Find where the given text appears and provide that cell's center as [x, y] coordinate. 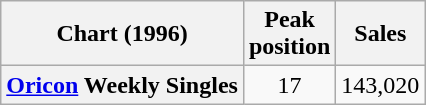
Peakposition [289, 34]
Sales [380, 34]
143,020 [380, 85]
17 [289, 85]
Oricon Weekly Singles [122, 85]
Chart (1996) [122, 34]
